Scan for the cell matching the given text and deliver its (X, Y) coordinate at center. 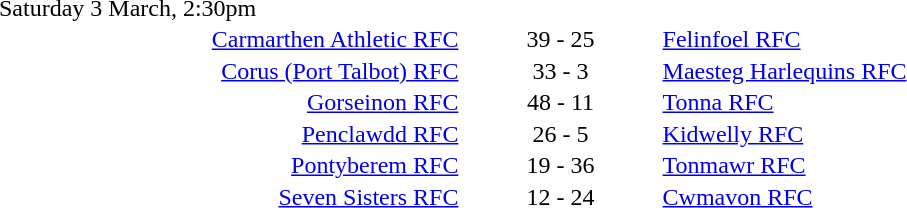
33 - 3 (560, 71)
26 - 5 (560, 134)
39 - 25 (560, 39)
48 - 11 (560, 103)
19 - 36 (560, 165)
